Pinpoint the cell where the given text exists, returning its (X, Y) midpoint coordinate. 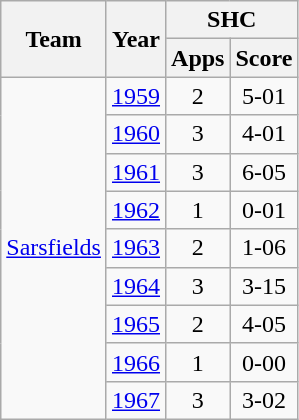
1960 (136, 134)
6-05 (264, 172)
1966 (136, 362)
Team (54, 39)
1-06 (264, 248)
5-01 (264, 96)
Score (264, 58)
4-05 (264, 324)
0-00 (264, 362)
3-02 (264, 400)
1959 (136, 96)
1967 (136, 400)
0-01 (264, 210)
Sarsfields (54, 248)
SHC (232, 20)
1961 (136, 172)
Apps (198, 58)
1965 (136, 324)
1964 (136, 286)
4-01 (264, 134)
Year (136, 39)
3-15 (264, 286)
1962 (136, 210)
1963 (136, 248)
